Capture the cell that displays the provided text and extract its (X, Y) central coordinate. 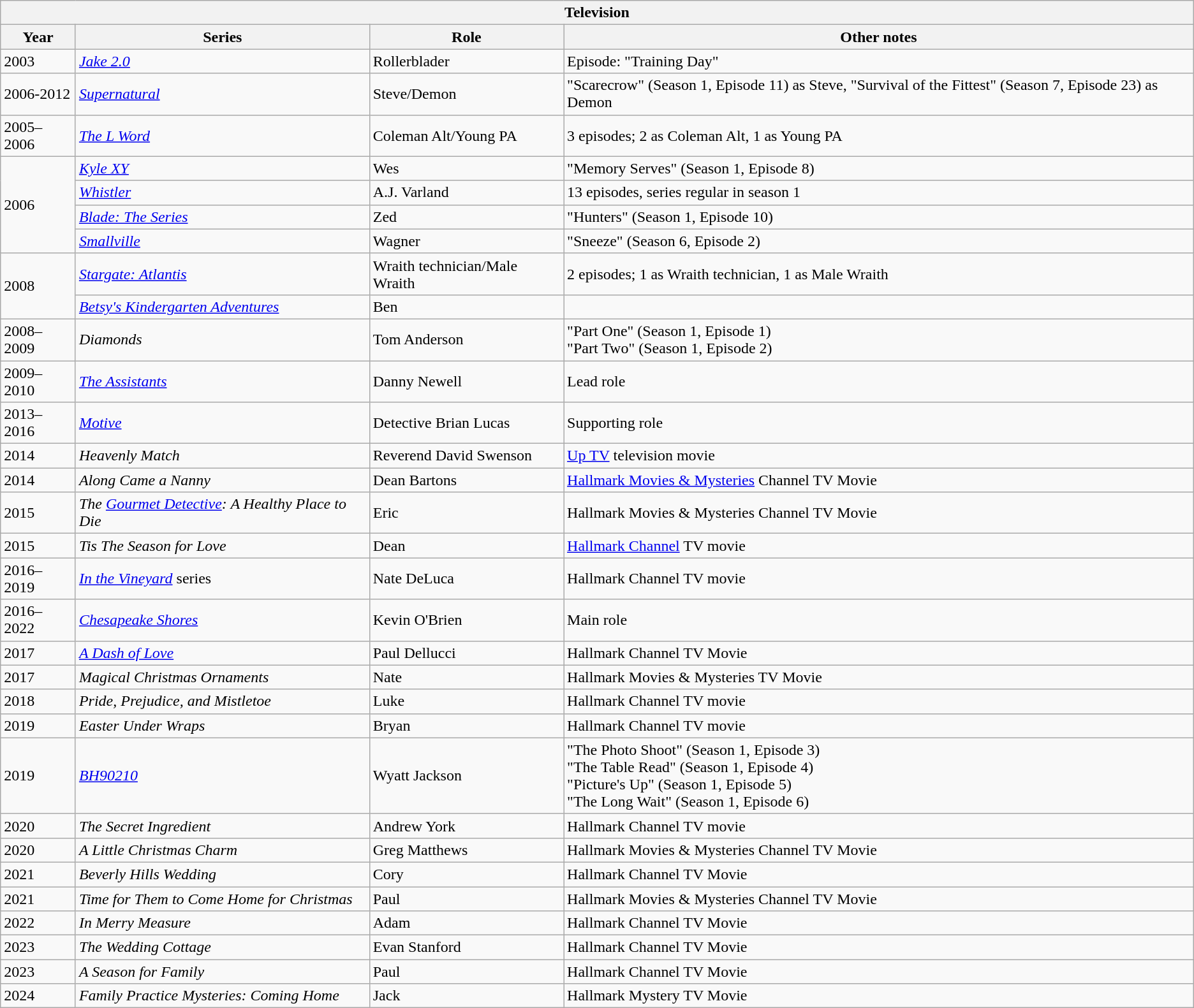
Main role (879, 620)
Along Came a Nanny (222, 480)
Other notes (879, 37)
Betsy's Kindergarten Adventures (222, 307)
A Season for Family (222, 972)
Role (466, 37)
A Little Christmas Charm (222, 850)
Jake 2.0 (222, 61)
The Wedding Cottage (222, 947)
Television (597, 13)
Nate (466, 677)
"Sneeze" (Season 6, Episode 2) (879, 241)
Hallmark Movies & Mysteries TV Movie (879, 677)
Evan Stanford (466, 947)
Bryan (466, 726)
Wyatt Jackson (466, 775)
2013–2016 (38, 423)
Motive (222, 423)
2018 (38, 701)
Coleman Alt/Young PA (466, 135)
Heavenly Match (222, 456)
"Memory Serves" (Season 1, Episode 8) (879, 168)
Smallville (222, 241)
Luke (466, 701)
Supporting role (879, 423)
Jack (466, 996)
Whistler (222, 193)
A Dash of Love (222, 653)
Andrew York (466, 826)
In Merry Measure (222, 923)
"Hunters" (Season 1, Episode 10) (879, 217)
2008–2009 (38, 339)
The Secret Ingredient (222, 826)
Dean (466, 546)
Hallmark Mystery TV Movie (879, 996)
3 episodes; 2 as Coleman Alt, 1 as Young PA (879, 135)
Series (222, 37)
A.J. Varland (466, 193)
Diamonds (222, 339)
Greg Matthews (466, 850)
Beverly Hills Wedding (222, 874)
2009–2010 (38, 381)
Ben (466, 307)
BH90210 (222, 775)
Paul Dellucci (466, 653)
2 episodes; 1 as Wraith technician, 1 as Male Wraith (879, 274)
Cory (466, 874)
"Scarecrow" (Season 1, Episode 11) as Steve, "Survival of the Fittest" (Season 7, Episode 23) as Demon (879, 94)
2016–2019 (38, 579)
Nate DeLuca (466, 579)
Chesapeake Shores (222, 620)
The Assistants (222, 381)
Magical Christmas Ornaments (222, 677)
Detective Brian Lucas (466, 423)
2008 (38, 286)
The Gourmet Detective: A Healthy Place to Die (222, 513)
Up TV television movie (879, 456)
In the Vineyard series (222, 579)
Stargate: Atlantis (222, 274)
Wes (466, 168)
2006-2012 (38, 94)
2016–2022 (38, 620)
Time for Them to Come Home for Christmas (222, 898)
13 episodes, series regular in season 1 (879, 193)
Kyle XY (222, 168)
Year (38, 37)
Easter Under Wraps (222, 726)
Wraith technician/Male Wraith (466, 274)
Lead role (879, 381)
Danny Newell (466, 381)
Family Practice Mysteries: Coming Home (222, 996)
The L Word (222, 135)
2022 (38, 923)
Tis The Season for Love (222, 546)
Reverend David Swenson (466, 456)
Rollerblader (466, 61)
Zed (466, 217)
Eric (466, 513)
2005–2006 (38, 135)
Supernatural (222, 94)
2006 (38, 205)
Adam (466, 923)
Tom Anderson (466, 339)
Episode: "Training Day" (879, 61)
Steve/Demon (466, 94)
2024 (38, 996)
Dean Bartons (466, 480)
2003 (38, 61)
"Part One" (Season 1, Episode 1)"Part Two" (Season 1, Episode 2) (879, 339)
Kevin O'Brien (466, 620)
Pride, Prejudice, and Mistletoe (222, 701)
Wagner (466, 241)
Blade: The Series (222, 217)
